Pinpoint the cell where the given text exists, returning its (x, y) midpoint coordinate. 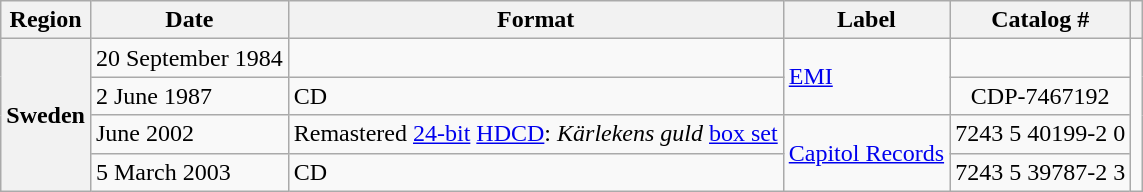
2 June 1987 (189, 96)
Format (536, 20)
Remastered 24-bit HDCD: Kärlekens guld box set (536, 134)
Region (46, 20)
Capitol Records (866, 153)
Date (189, 20)
Sweden (46, 115)
CDP-7467192 (1040, 96)
7243 5 40199-2 0 (1040, 134)
Label (866, 20)
June 2002 (189, 134)
Catalog # (1040, 20)
EMI (866, 77)
5 March 2003 (189, 172)
7243 5 39787-2 3 (1040, 172)
20 September 1984 (189, 58)
